Provide the (X, Y) coordinate of the cell's center where the given text is located.  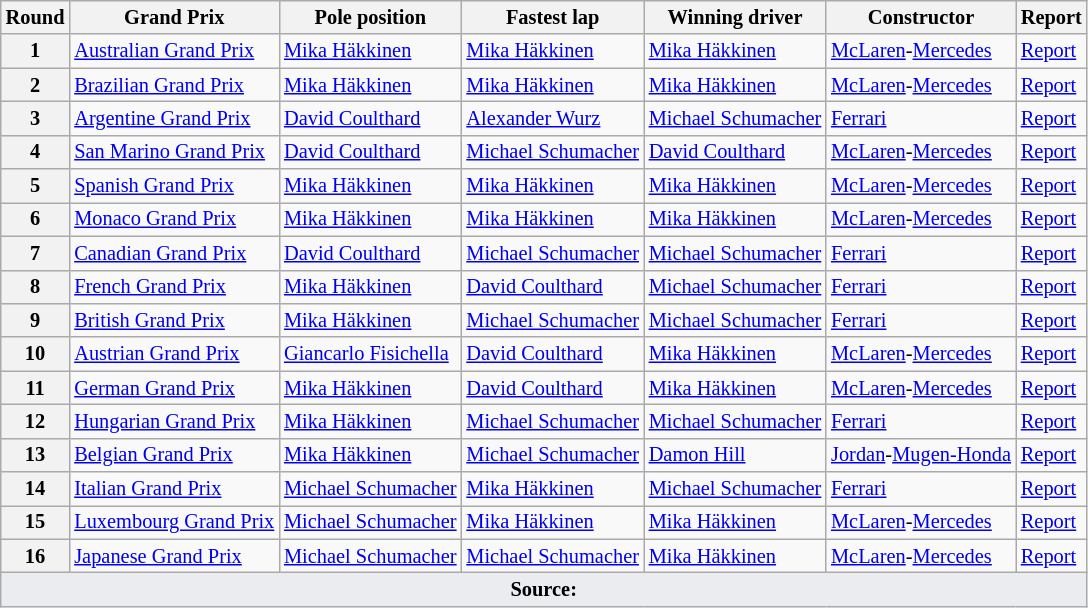
Brazilian Grand Prix (174, 85)
Luxembourg Grand Prix (174, 522)
Fastest lap (552, 17)
Giancarlo Fisichella (370, 354)
Constructor (921, 17)
13 (36, 455)
Damon Hill (735, 455)
1 (36, 51)
German Grand Prix (174, 388)
French Grand Prix (174, 287)
San Marino Grand Prix (174, 152)
6 (36, 219)
12 (36, 421)
Hungarian Grand Prix (174, 421)
Japanese Grand Prix (174, 556)
10 (36, 354)
Italian Grand Prix (174, 489)
Monaco Grand Prix (174, 219)
Source: (544, 589)
Grand Prix (174, 17)
British Grand Prix (174, 320)
5 (36, 186)
Jordan-Mugen-Honda (921, 455)
Argentine Grand Prix (174, 118)
16 (36, 556)
Pole position (370, 17)
Round (36, 17)
7 (36, 253)
14 (36, 489)
Alexander Wurz (552, 118)
2 (36, 85)
15 (36, 522)
9 (36, 320)
8 (36, 287)
Canadian Grand Prix (174, 253)
3 (36, 118)
Australian Grand Prix (174, 51)
4 (36, 152)
Winning driver (735, 17)
11 (36, 388)
Austrian Grand Prix (174, 354)
Belgian Grand Prix (174, 455)
Spanish Grand Prix (174, 186)
